Return [x, y] of the center of cell containing provided text 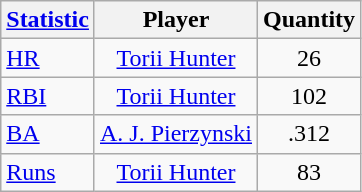
.312 [310, 134]
26 [310, 58]
102 [310, 96]
RBI [48, 96]
A. J. Pierzynski [176, 134]
Statistic [48, 20]
Quantity [310, 20]
HR [48, 58]
83 [310, 172]
Player [176, 20]
Runs [48, 172]
BA [48, 134]
